Search for the cell housing the specified text and yield its [X, Y] center coordinate. 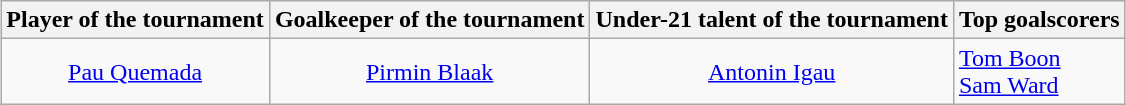
Pau Quemada [136, 72]
Player of the tournament [136, 20]
Pirmin Blaak [430, 72]
Goalkeeper of the tournament [430, 20]
Tom Boon Sam Ward [1039, 72]
Top goalscorers [1039, 20]
Antonin Igau [772, 72]
Under-21 talent of the tournament [772, 20]
